Provide the (X, Y) coordinate of the cell's center where the given text is located.  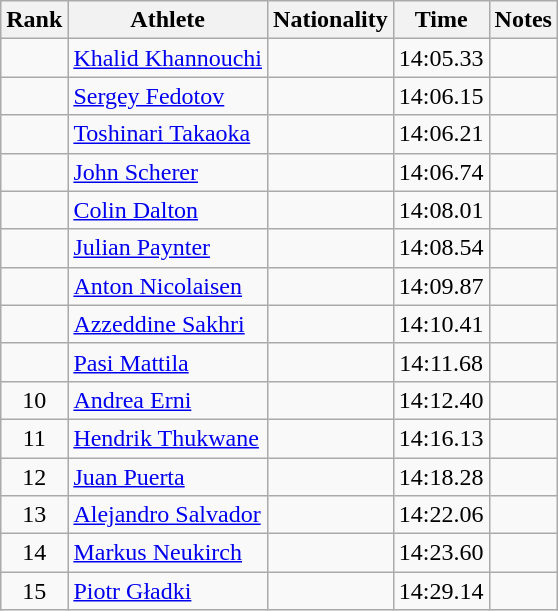
Hendrik Thukwane (168, 438)
Athlete (168, 20)
14 (34, 553)
14:23.60 (441, 553)
Rank (34, 20)
Juan Puerta (168, 477)
Colin Dalton (168, 210)
Andrea Erni (168, 400)
14:29.14 (441, 591)
14:09.87 (441, 286)
10 (34, 400)
14:10.41 (441, 324)
14:06.15 (441, 96)
Time (441, 20)
Alejandro Salvador (168, 515)
14:12.40 (441, 400)
13 (34, 515)
14:08.54 (441, 248)
14:16.13 (441, 438)
12 (34, 477)
14:08.01 (441, 210)
Azzeddine Sakhri (168, 324)
Khalid Khannouchi (168, 58)
14:22.06 (441, 515)
14:06.21 (441, 134)
Toshinari Takaoka (168, 134)
Anton Nicolaisen (168, 286)
15 (34, 591)
14:18.28 (441, 477)
14:06.74 (441, 172)
14:11.68 (441, 362)
Pasi Mattila (168, 362)
14:05.33 (441, 58)
Julian Paynter (168, 248)
Markus Neukirch (168, 553)
Notes (523, 20)
John Scherer (168, 172)
Piotr Gładki (168, 591)
Sergey Fedotov (168, 96)
Nationality (331, 20)
11 (34, 438)
